Search for the cell housing the specified text and yield its (x, y) center coordinate. 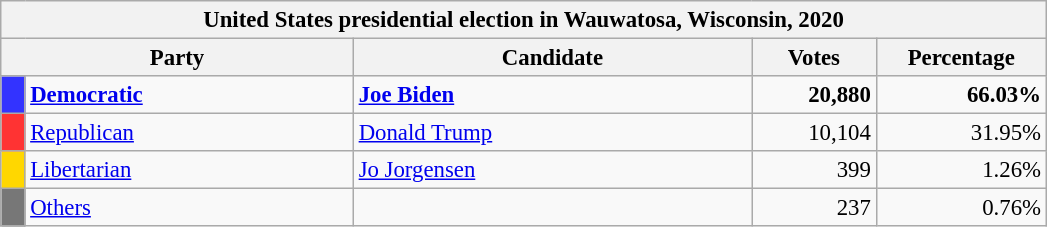
66.03% (961, 95)
0.76% (961, 208)
Jo Jorgensen (552, 170)
Candidate (552, 58)
Democratic (189, 95)
Republican (189, 133)
10,104 (814, 133)
20,880 (814, 95)
31.95% (961, 133)
237 (814, 208)
United States presidential election in Wauwatosa, Wisconsin, 2020 (524, 20)
Donald Trump (552, 133)
1.26% (961, 170)
Votes (814, 58)
399 (814, 170)
Party (178, 58)
Libertarian (189, 170)
Joe Biden (552, 95)
Others (189, 208)
Percentage (961, 58)
